Return the (x, y) coordinate for the center point of the cell that contains the specified text.  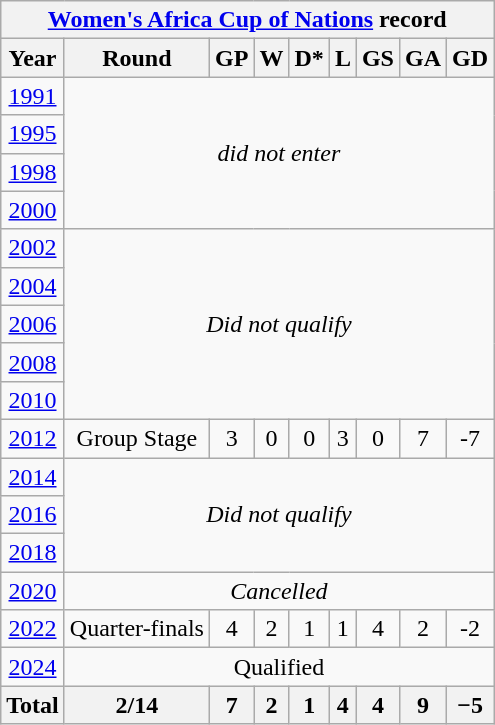
2014 (33, 477)
2004 (33, 286)
Group Stage (136, 438)
L (342, 58)
1998 (33, 172)
2006 (33, 324)
D* (309, 58)
GS (378, 58)
2024 (33, 667)
W (272, 58)
GP (231, 58)
2012 (33, 438)
GD (470, 58)
did not enter (278, 153)
Cancelled (278, 591)
2/14 (136, 705)
Year (33, 58)
2010 (33, 400)
1991 (33, 96)
GA (422, 58)
2018 (33, 553)
2016 (33, 515)
Round (136, 58)
9 (422, 705)
2002 (33, 248)
Quarter-finals (136, 629)
1995 (33, 134)
2000 (33, 210)
2008 (33, 362)
2020 (33, 591)
Qualified (278, 667)
Women's Africa Cup of Nations record (248, 20)
Total (33, 705)
2022 (33, 629)
-2 (470, 629)
-7 (470, 438)
−5 (470, 705)
